Determine the [X, Y] coordinate at the center of the cell enclosing the given text.  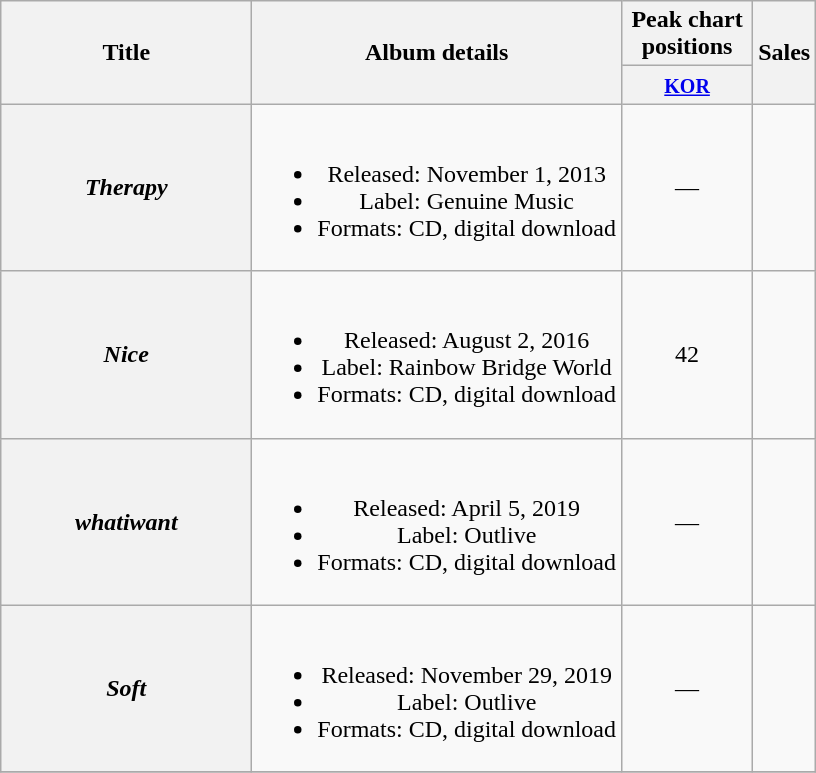
KOR [688, 85]
Released: August 2, 2016Label: Rainbow Bridge WorldFormats: CD, digital download [437, 354]
Released: November 29, 2019Label: OutliveFormats: CD, digital download [437, 688]
Therapy [126, 188]
42 [688, 354]
Soft [126, 688]
Title [126, 52]
Released: November 1, 2013Label: Genuine MusicFormats: CD, digital download [437, 188]
whatiwant [126, 522]
Peak chart positions [688, 34]
Released: April 5, 2019Label: OutliveFormats: CD, digital download [437, 522]
Nice [126, 354]
Sales [784, 52]
Album details [437, 52]
